Extract the [x, y] coordinate from the center of the cell holding the provided text.  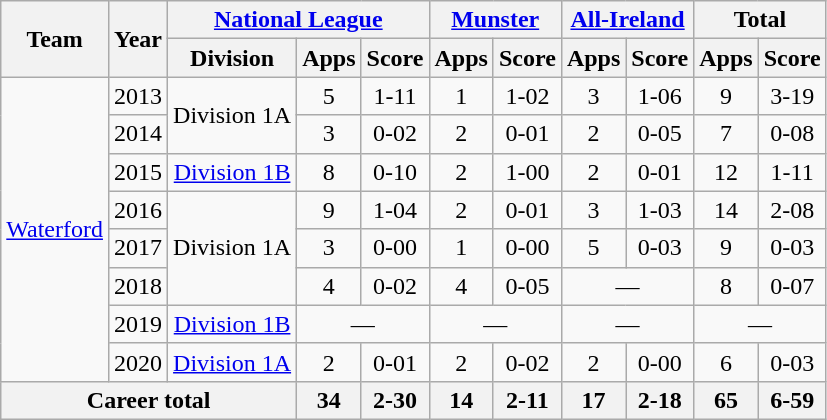
Division [232, 58]
12 [726, 172]
2-11 [527, 400]
Team [55, 39]
2016 [138, 210]
2019 [138, 324]
1-02 [527, 96]
Waterford [55, 229]
34 [329, 400]
Year [138, 39]
Career total [149, 400]
2-08 [792, 210]
0-07 [792, 286]
2-30 [395, 400]
1-00 [527, 172]
2015 [138, 172]
3-19 [792, 96]
1-03 [660, 210]
Munster [495, 20]
National League [298, 20]
1-06 [660, 96]
1-04 [395, 210]
2013 [138, 96]
65 [726, 400]
2014 [138, 134]
2020 [138, 362]
2018 [138, 286]
All-Ireland [627, 20]
7 [726, 134]
6 [726, 362]
Total [760, 20]
0-10 [395, 172]
17 [593, 400]
2017 [138, 248]
6-59 [792, 400]
0-08 [792, 134]
2-18 [660, 400]
